Find where the given text appears and provide that cell's center as (X, Y) coordinate. 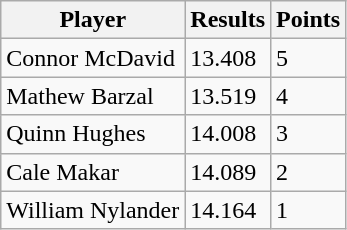
13.408 (228, 58)
14.089 (228, 172)
William Nylander (93, 210)
4 (308, 96)
3 (308, 134)
Points (308, 20)
Cale Makar (93, 172)
Quinn Hughes (93, 134)
14.008 (228, 134)
Mathew Barzal (93, 96)
14.164 (228, 210)
Results (228, 20)
Player (93, 20)
1 (308, 210)
13.519 (228, 96)
2 (308, 172)
5 (308, 58)
Connor McDavid (93, 58)
